Detect which cell encompasses the target text, then output its (x, y) center coordinate. 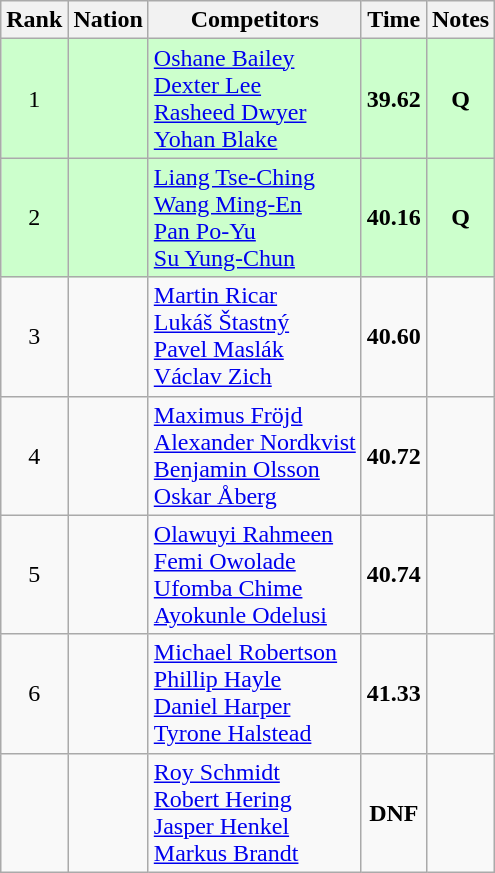
Nation (108, 20)
Liang Tse-ChingWang Ming-EnPan Po-YuSu Yung-Chun (254, 218)
Rank (34, 20)
Michael RobertsonPhillip HayleDaniel HarperTyrone Halstead (254, 694)
Roy SchmidtRobert HeringJasper HenkelMarkus Brandt (254, 812)
39.62 (394, 98)
40.74 (394, 574)
Competitors (254, 20)
1 (34, 98)
Maximus FröjdAlexander NordkvistBenjamin OlssonOskar Åberg (254, 456)
DNF (394, 812)
41.33 (394, 694)
5 (34, 574)
6 (34, 694)
40.60 (394, 336)
Olawuyi RahmeenFemi OwoladeUfomba ChimeAyokunle Odelusi (254, 574)
2 (34, 218)
Oshane BaileyDexter LeeRasheed DwyerYohan Blake (254, 98)
4 (34, 456)
40.72 (394, 456)
Martin RicarLukáš ŠtastnýPavel MaslákVáclav Zich (254, 336)
40.16 (394, 218)
Time (394, 20)
Notes (460, 20)
3 (34, 336)
